For the text-containing cell, return its midpoint in [X, Y] coordinate format. 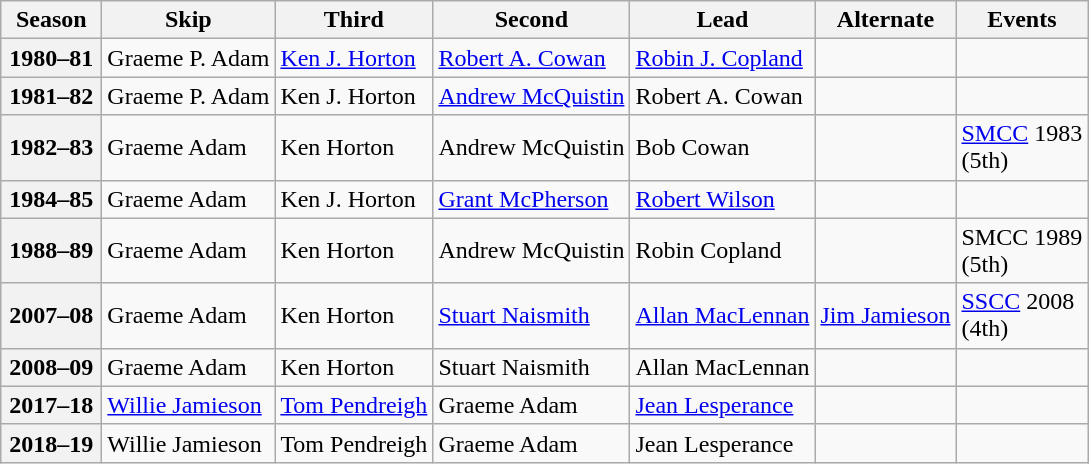
2017–18 [52, 405]
2008–09 [52, 367]
Jim Jamieson [886, 316]
1980–81 [52, 58]
Robert Wilson [722, 199]
Events [1022, 20]
Grant McPherson [532, 199]
2018–19 [52, 443]
2007–08 [52, 316]
1981–82 [52, 96]
SMCC 1983 (5th) [1022, 148]
1982–83 [52, 148]
Lead [722, 20]
Bob Cowan [722, 148]
1984–85 [52, 199]
Second [532, 20]
1988–89 [52, 250]
Third [354, 20]
SSCC 2008 (4th) [1022, 316]
Robin J. Copland [722, 58]
Alternate [886, 20]
SMCC 1989 (5th) [1022, 250]
Robin Copland [722, 250]
Skip [188, 20]
Season [52, 20]
